Scan for the cell matching the given text and deliver its [X, Y] coordinate at center. 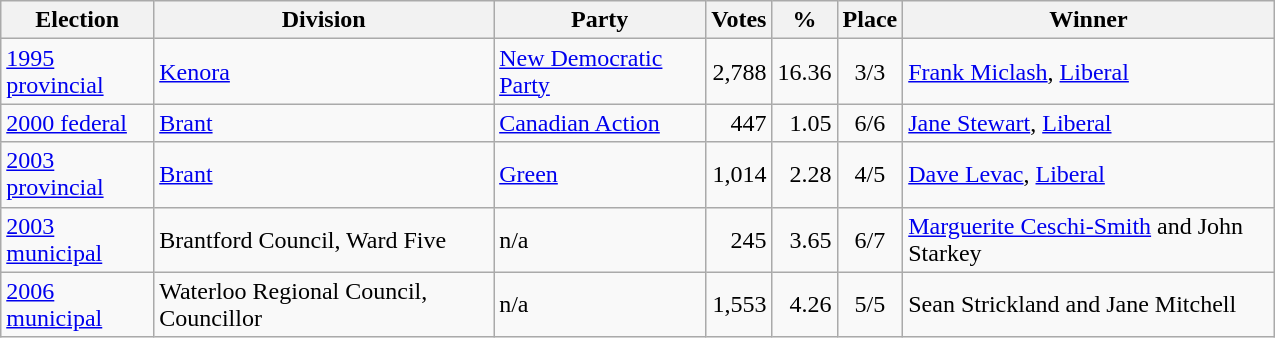
2,788 [739, 72]
1995 provincial [78, 72]
4.26 [804, 304]
% [804, 20]
2003 provincial [78, 174]
5/5 [870, 304]
Sean Strickland and Jane Mitchell [1089, 304]
2000 federal [78, 123]
Marguerite Ceschi-Smith and John Starkey [1089, 240]
16.36 [804, 72]
Canadian Action [600, 123]
447 [739, 123]
Frank Miclash, Liberal [1089, 72]
Green [600, 174]
Kenora [324, 72]
New Democratic Party [600, 72]
Votes [739, 20]
1.05 [804, 123]
Division [324, 20]
Place [870, 20]
6/6 [870, 123]
245 [739, 240]
2.28 [804, 174]
1,553 [739, 304]
6/7 [870, 240]
2006 municipal [78, 304]
Jane Stewart, Liberal [1089, 123]
4/5 [870, 174]
2003 municipal [78, 240]
Brantford Council, Ward Five [324, 240]
Party [600, 20]
Winner [1089, 20]
Election [78, 20]
1,014 [739, 174]
Waterloo Regional Council, Councillor [324, 304]
Dave Levac, Liberal [1089, 174]
3.65 [804, 240]
3/3 [870, 72]
